Determine the [X, Y] coordinate at the center of the cell enclosing the given text.  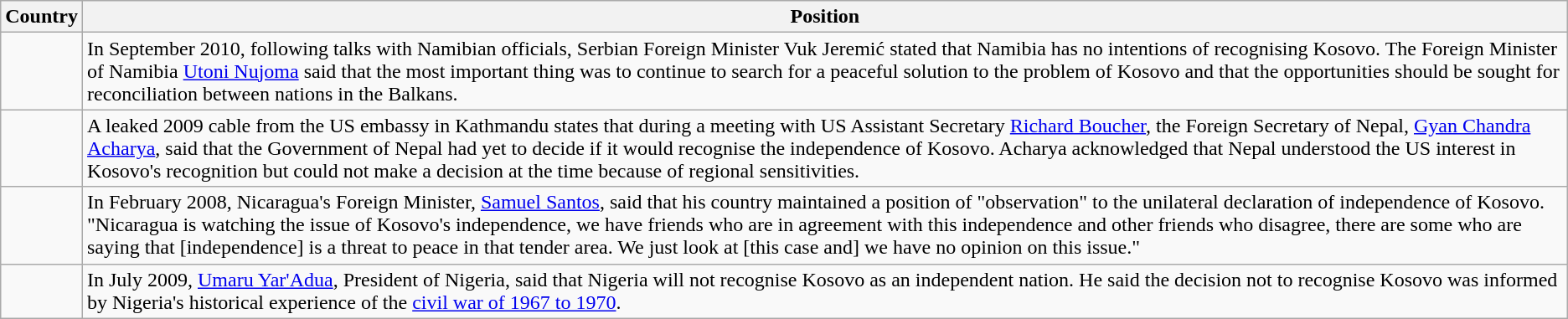
Country [42, 17]
Position [824, 17]
